From the cell containing the given text, extract its center point as (X, Y) coordinate. 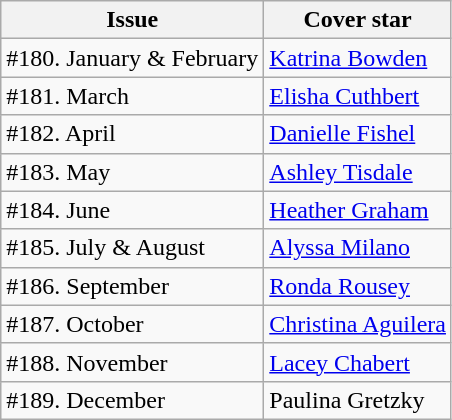
#183. May (132, 172)
Elisha Cuthbert (358, 96)
Cover star (358, 20)
Danielle Fishel (358, 134)
#189. December (132, 400)
#185. July & August (132, 248)
Lacey Chabert (358, 362)
#184. June (132, 210)
#187. October (132, 324)
Ashley Tisdale (358, 172)
#188. November (132, 362)
Heather Graham (358, 210)
Katrina Bowden (358, 58)
#186. September (132, 286)
Paulina Gretzky (358, 400)
Issue (132, 20)
#181. March (132, 96)
Christina Aguilera (358, 324)
Alyssa Milano (358, 248)
#182. April (132, 134)
#180. January & February (132, 58)
Ronda Rousey (358, 286)
